Determine the [x, y] coordinate at the center of the cell enclosing the given text.  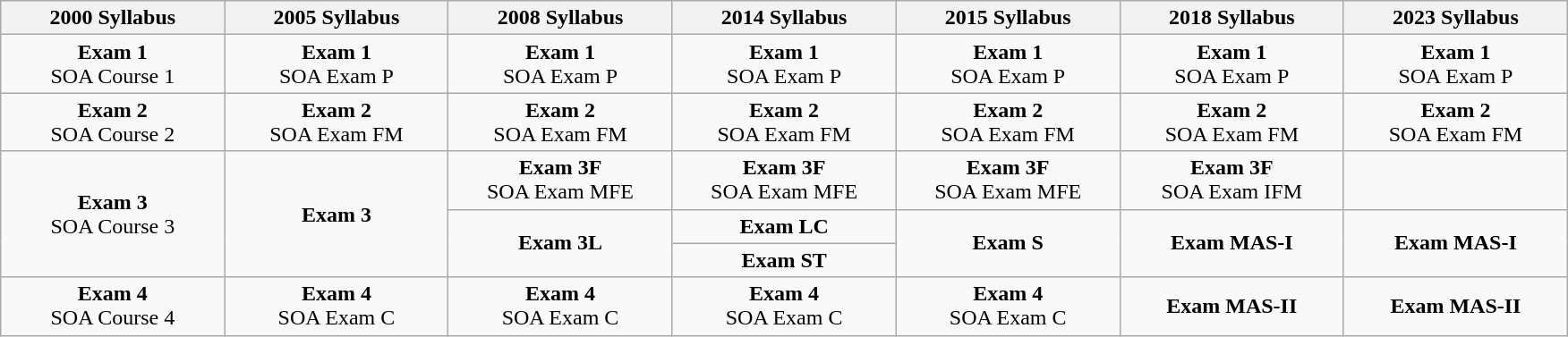
2005 Syllabus [337, 18]
Exam 3FSOA Exam IFM [1231, 181]
Exam LC [784, 226]
Exam ST [784, 260]
2023 Syllabus [1455, 18]
Exam 1SOA Course 1 [113, 64]
Exam 3L [560, 243]
Exam 4SOA Course 4 [113, 306]
Exam 3SOA Course 3 [113, 215]
2008 Syllabus [560, 18]
2015 Syllabus [1008, 18]
2014 Syllabus [784, 18]
2018 Syllabus [1231, 18]
2000 Syllabus [113, 18]
Exam 2SOA Course 2 [113, 122]
Exam 3 [337, 215]
Exam S [1008, 243]
